Scan for the cell matching the given text and deliver its (x, y) coordinate at center. 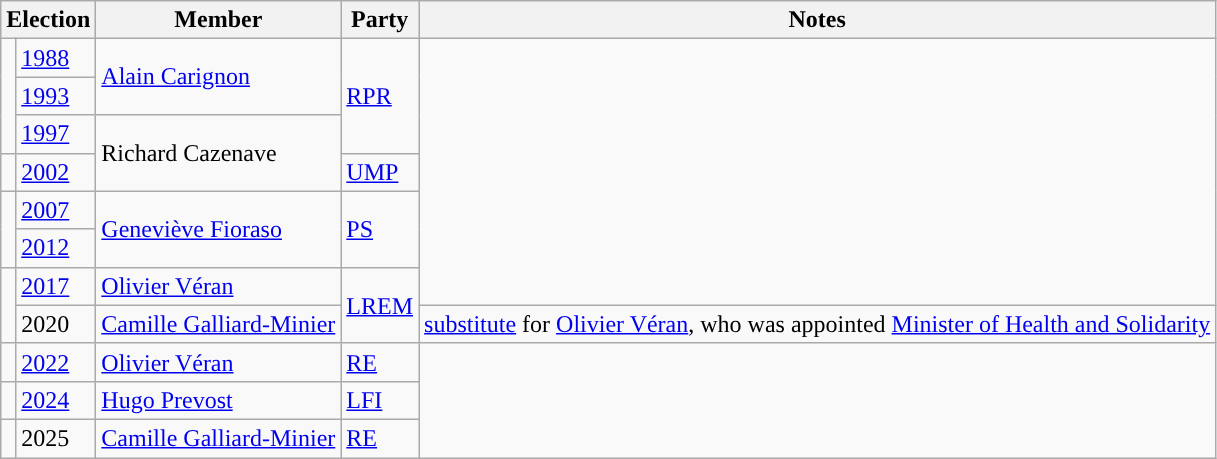
LREM (380, 305)
Election (48, 20)
substitute for Olivier Véran, who was appointed Minister of Health and Solidarity (818, 324)
LFI (380, 400)
2025 (56, 438)
2017 (56, 286)
Richard Cazenave (218, 153)
1993 (56, 96)
Hugo Prevost (218, 400)
2022 (56, 362)
Member (218, 20)
Notes (818, 20)
2024 (56, 400)
1988 (56, 58)
2002 (56, 172)
2012 (56, 248)
Geneviève Fioraso (218, 229)
2007 (56, 210)
RPR (380, 96)
PS (380, 229)
Party (380, 20)
UMP (380, 172)
Alain Carignon (218, 77)
2020 (56, 324)
1997 (56, 134)
